Provide the (x, y) coordinate of the cell's center where the given text is located.  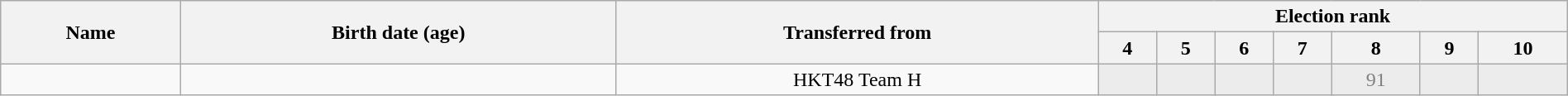
6 (1244, 48)
8 (1376, 48)
Name (91, 32)
91 (1376, 79)
10 (1523, 48)
HKT48 Team H (857, 79)
9 (1449, 48)
5 (1186, 48)
7 (1302, 48)
Transferred from (857, 32)
4 (1128, 48)
Election rank (1333, 17)
Birth date (age) (399, 32)
